Return (X, Y) of the center of cell containing provided text 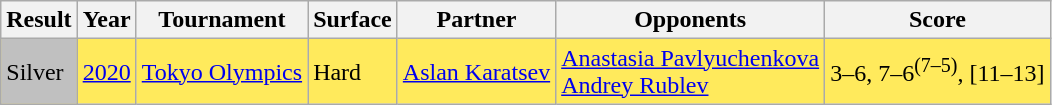
Score (938, 20)
Anastasia Pavlyuchenkova Andrey Rublev (690, 72)
Tournament (222, 20)
Silver (39, 72)
Surface (353, 20)
Opponents (690, 20)
Hard (353, 72)
Tokyo Olympics (222, 72)
2020 (106, 72)
Year (106, 20)
3–6, 7–6(7–5), [11–13] (938, 72)
Partner (476, 20)
Aslan Karatsev (476, 72)
Result (39, 20)
